Return the (X, Y) coordinate for the center point of the cell that contains the specified text.  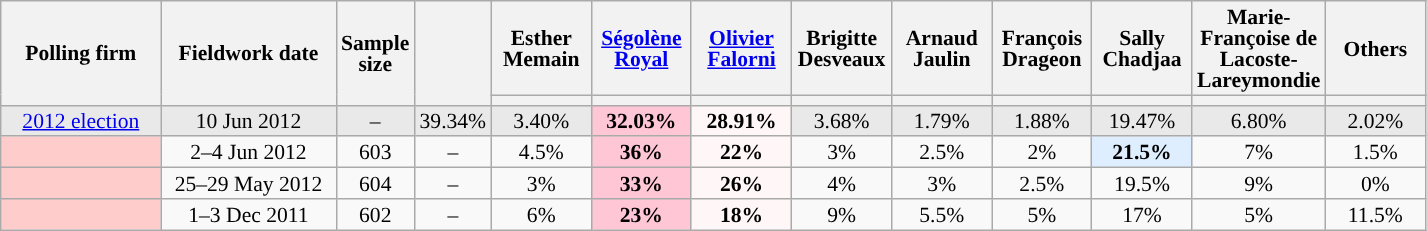
Olivier Falorni (741, 48)
21.5% (1142, 152)
11.5% (1375, 214)
2012 election (81, 120)
22% (741, 152)
33% (641, 184)
5.5% (942, 214)
1.5% (1375, 152)
25–29 May 2012 (248, 184)
2–4 Jun 2012 (248, 152)
17% (1142, 214)
1.88% (1042, 120)
32.03% (641, 120)
Arnaud Jaulin (942, 48)
3.40% (541, 120)
7% (1258, 152)
18% (741, 214)
604 (375, 184)
19.5% (1142, 184)
2% (1042, 152)
26% (741, 184)
0% (1375, 184)
François Drageon (1042, 48)
602 (375, 214)
Brigitte Desveaux (842, 48)
10 Jun 2012 (248, 120)
2.02% (1375, 120)
19.47% (1142, 120)
1.79% (942, 120)
3.68% (842, 120)
28.91% (741, 120)
4% (842, 184)
23% (641, 214)
Esther Memain (541, 48)
Fieldwork date (248, 53)
1–3 Dec 2011 (248, 214)
6% (541, 214)
Ségolène Royal (641, 48)
39.34% (452, 120)
Marie-Françoise de Lacoste-Lareymondie (1258, 48)
4.5% (541, 152)
Sally Chadjaa (1142, 48)
Polling firm (81, 53)
Others (1375, 48)
36% (641, 152)
Samplesize (375, 53)
603 (375, 152)
6.80% (1258, 120)
